Find where the given text appears and provide that cell's center as (X, Y) coordinate. 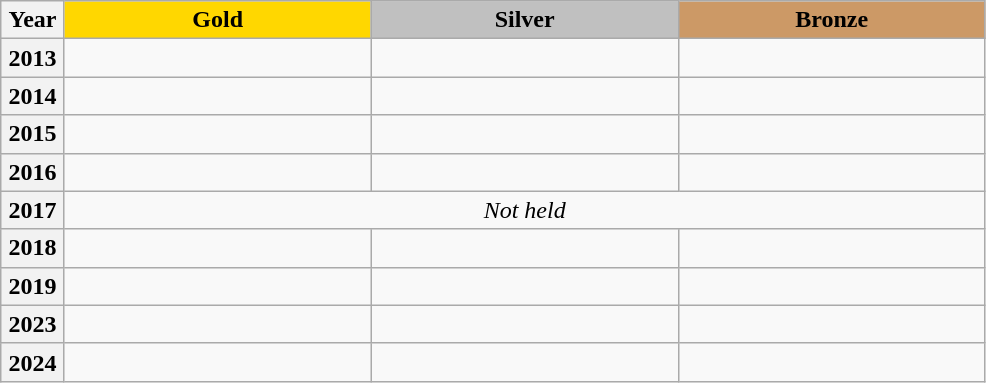
2016 (32, 172)
2023 (32, 324)
2018 (32, 248)
Gold (218, 20)
Year (32, 20)
2019 (32, 286)
Not held (524, 210)
Silver (524, 20)
2017 (32, 210)
Bronze (832, 20)
2024 (32, 362)
2015 (32, 134)
2013 (32, 58)
2014 (32, 96)
